Return [x, y] of the center of cell containing provided text 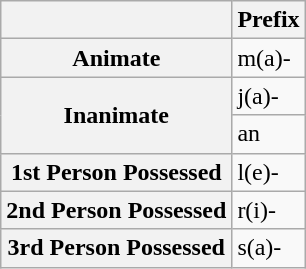
m(a)- [268, 58]
3rd Person Possessed [116, 248]
Animate [116, 58]
r(i)- [268, 210]
s(a)- [268, 248]
l(e)- [268, 172]
an [268, 134]
Inanimate [116, 115]
1st Person Possessed [116, 172]
Prefix [268, 20]
2nd Person Possessed [116, 210]
j(a)- [268, 96]
